Identify which cell holds the provided text, then report its (x, y) central coordinate. 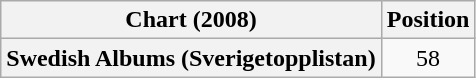
Position (428, 20)
Chart (2008) (191, 20)
Swedish Albums (Sverigetopplistan) (191, 58)
58 (428, 58)
